Capture the cell that displays the provided text and extract its (x, y) central coordinate. 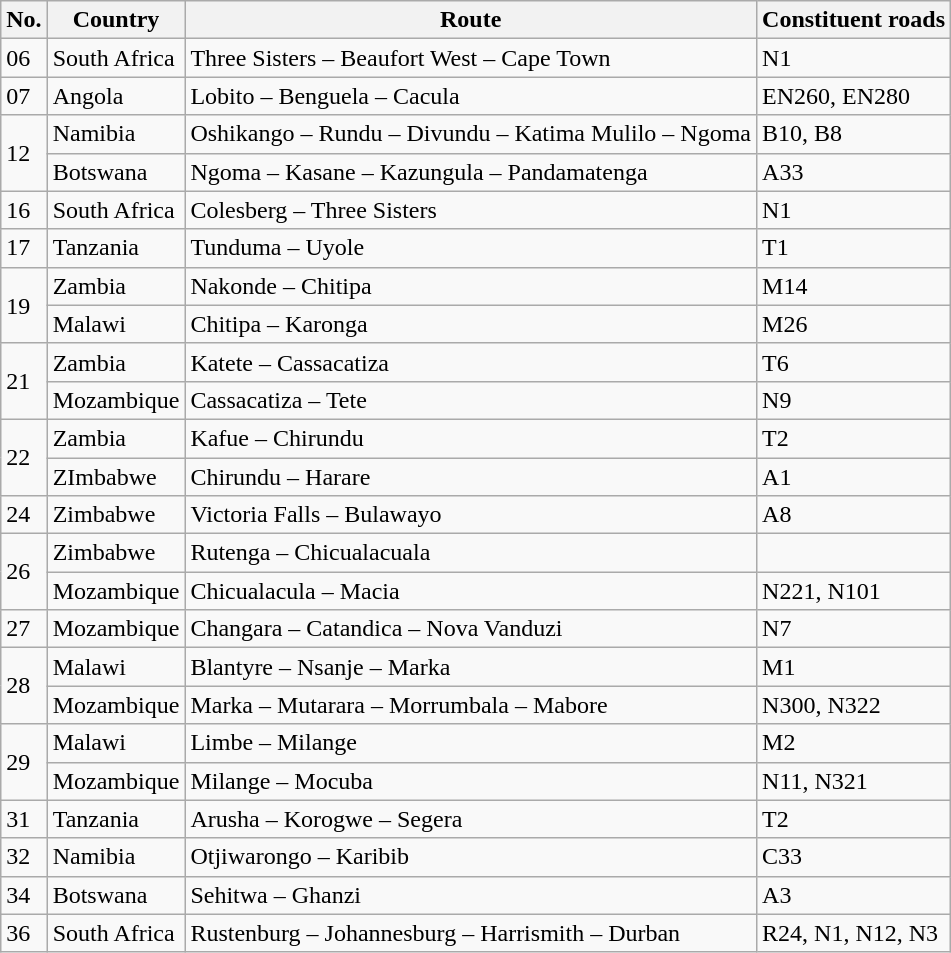
Chicualacula – Macia (471, 591)
T6 (854, 362)
Nakonde – Chitipa (471, 286)
Three Sisters – Beaufort West – Cape Town (471, 58)
34 (24, 895)
Lobito – Benguela – Cacula (471, 96)
M14 (854, 286)
Tunduma – Uyole (471, 248)
Country (116, 20)
32 (24, 857)
ZImbabwe (116, 477)
Rustenburg – Johannesburg – Harrismith – Durban (471, 933)
A3 (854, 895)
28 (24, 686)
A8 (854, 515)
Rutenga – Chicualacuala (471, 553)
26 (24, 572)
B10, B8 (854, 134)
16 (24, 210)
EN260, EN280 (854, 96)
T1 (854, 248)
N11, N321 (854, 781)
29 (24, 762)
N9 (854, 400)
M1 (854, 667)
Kafue – Chirundu (471, 438)
Cassacatiza – Tete (471, 400)
Sehitwa – Ghanzi (471, 895)
06 (24, 58)
19 (24, 305)
N221, N101 (854, 591)
Constituent roads (854, 20)
Arusha – Korogwe – Segera (471, 819)
Milange – Mocuba (471, 781)
31 (24, 819)
27 (24, 629)
Marka – Mutarara – Morrumbala – Mabore (471, 705)
M26 (854, 324)
Colesberg – Three Sisters (471, 210)
Chirundu – Harare (471, 477)
Changara – Catandica – Nova Vanduzi (471, 629)
R24, N1, N12, N3 (854, 933)
Victoria Falls – Bulawayo (471, 515)
Oshikango – Rundu – Divundu – Katima Mulilo – Ngoma (471, 134)
24 (24, 515)
Angola (116, 96)
C33 (854, 857)
N7 (854, 629)
Chitipa – Karonga (471, 324)
Blantyre – Nsanje – Marka (471, 667)
22 (24, 457)
17 (24, 248)
Otjiwarongo – Karibib (471, 857)
Ngoma – Kasane – Kazungula – Pandamatenga (471, 172)
A33 (854, 172)
12 (24, 153)
N300, N322 (854, 705)
Limbe – Milange (471, 743)
07 (24, 96)
No. (24, 20)
M2 (854, 743)
Route (471, 20)
A1 (854, 477)
Katete – Cassacatiza (471, 362)
36 (24, 933)
21 (24, 381)
